Return (X, Y) of the center of cell containing provided text 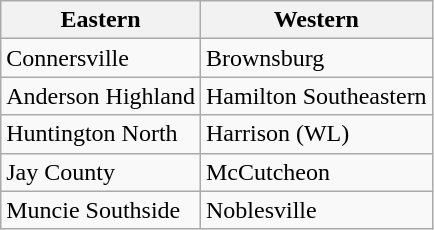
Huntington North (101, 134)
Brownsburg (316, 58)
Western (316, 20)
Eastern (101, 20)
Jay County (101, 172)
Connersville (101, 58)
Hamilton Southeastern (316, 96)
Noblesville (316, 210)
Anderson Highland (101, 96)
McCutcheon (316, 172)
Harrison (WL) (316, 134)
Muncie Southside (101, 210)
